For the text-containing cell, return its midpoint in [X, Y] coordinate format. 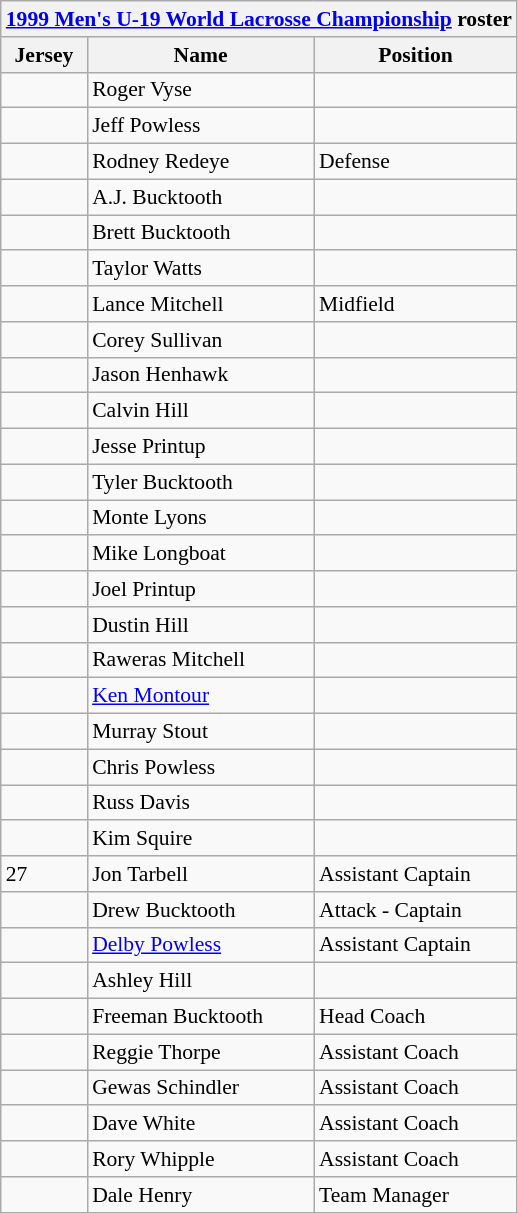
Tyler Bucktooth [200, 482]
Delby Powless [200, 945]
Brett Bucktooth [200, 233]
Jason Henhawk [200, 375]
Kim Squire [200, 839]
Reggie Thorpe [200, 1052]
Jeff Powless [200, 126]
Jesse Printup [200, 447]
Taylor Watts [200, 269]
Roger Vyse [200, 90]
Dale Henry [200, 1195]
Lance Mitchell [200, 304]
Jersey [44, 55]
Ken Montour [200, 696]
Gewas Schindler [200, 1088]
Monte Lyons [200, 518]
Raweras Mitchell [200, 660]
Dustin Hill [200, 625]
Head Coach [416, 1017]
Attack - Captain [416, 910]
Rory Whipple [200, 1159]
Jon Tarbell [200, 874]
1999 Men's U-19 World Lacrosse Championship roster [259, 19]
Chris Powless [200, 767]
Ashley Hill [200, 981]
Position [416, 55]
Mike Longboat [200, 554]
Corey Sullivan [200, 340]
Murray Stout [200, 732]
Calvin Hill [200, 411]
Team Manager [416, 1195]
Midfield [416, 304]
Rodney Redeye [200, 162]
27 [44, 874]
Defense [416, 162]
Name [200, 55]
Freeman Bucktooth [200, 1017]
A.J. Bucktooth [200, 197]
Russ Davis [200, 803]
Joel Printup [200, 589]
Dave White [200, 1124]
Drew Bucktooth [200, 910]
